Identify which cell holds the provided text, then report its [X, Y] central coordinate. 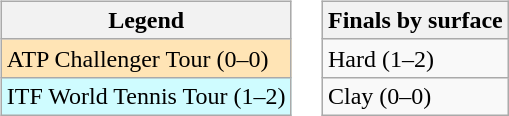
Clay (0–0) [416, 96]
Legend [146, 20]
ITF World Tennis Tour (1–2) [146, 96]
Finals by surface [416, 20]
Hard (1–2) [416, 58]
ATP Challenger Tour (0–0) [146, 58]
